Detect which cell encompasses the target text, then output its [x, y] center coordinate. 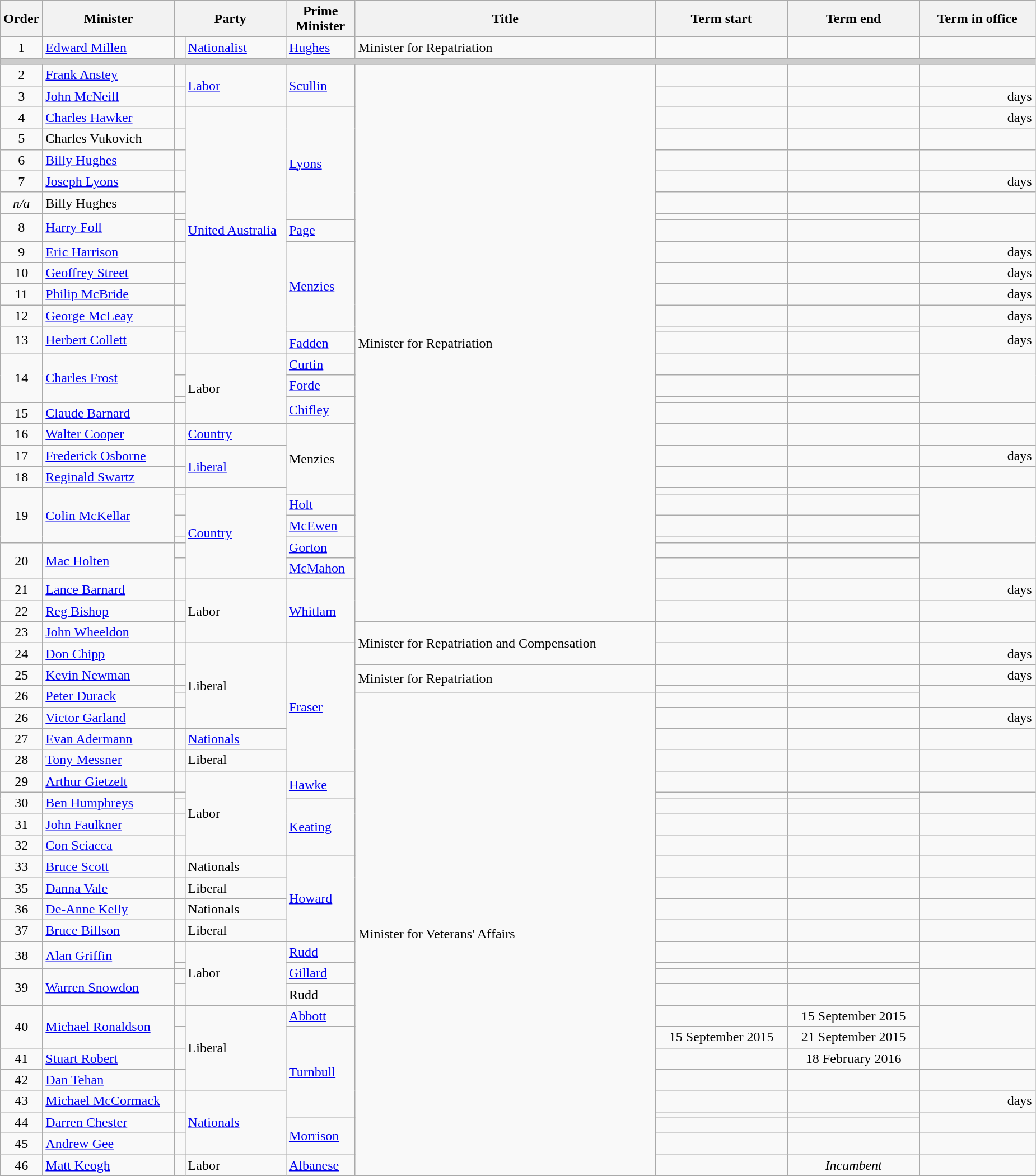
Gillard [320, 973]
4 [21, 118]
Walter Cooper [109, 434]
John Faulkner [109, 824]
Edward Millen [109, 48]
28 [21, 760]
Fadden [320, 343]
Incumbent [853, 1165]
38 [21, 955]
Stuart Robert [109, 1058]
Whitlam [320, 611]
Minister for Veterans' Affairs [505, 934]
19 [21, 515]
25 [21, 675]
Con Sciacca [109, 845]
18 February 2016 [853, 1058]
22 [21, 611]
Matt Keogh [109, 1165]
Gorton [320, 547]
15 [21, 413]
41 [21, 1058]
Lance Barnard [109, 590]
21 [21, 590]
31 [21, 824]
John McNeill [109, 96]
Frank Anstey [109, 75]
n/a [21, 203]
Charles Vukovich [109, 139]
Darren Chester [109, 1122]
Minister [109, 19]
24 [21, 654]
Order [21, 19]
Term end [853, 19]
Dan Tehan [109, 1080]
1 [21, 48]
Bruce Billson [109, 931]
Tony Messner [109, 760]
Scullin [320, 86]
Herbert Collett [109, 340]
Charles Hawker [109, 118]
John Wheeldon [109, 632]
Arthur Gietzelt [109, 781]
Morrison [320, 1136]
45 [21, 1144]
Term start [721, 19]
18 [21, 477]
5 [21, 139]
Peter Durack [109, 696]
United Australia [235, 231]
Curtin [320, 364]
44 [21, 1122]
Ben Humphreys [109, 803]
Eric Harrison [109, 251]
21 September 2015 [853, 1037]
16 [21, 434]
36 [21, 910]
Party [231, 19]
20 [21, 561]
Keating [320, 827]
Michael Ronaldson [109, 1027]
Forde [320, 386]
Frederick Osborne [109, 456]
Page [320, 230]
Victor Garland [109, 718]
Chifley [320, 410]
43 [21, 1101]
Bruce Scott [109, 866]
Harry Foll [109, 227]
Mac Holten [109, 561]
Albanese [320, 1165]
Minister for Repatriation and Compensation [505, 643]
Reg Bishop [109, 611]
Holt [320, 504]
42 [21, 1080]
33 [21, 866]
27 [21, 739]
Nationalist [235, 48]
Alan Griffin [109, 955]
9 [21, 251]
Michael McCormack [109, 1101]
Hawke [320, 785]
Andrew Gee [109, 1144]
46 [21, 1165]
Philip McBride [109, 294]
Danna Vale [109, 888]
Howard [320, 898]
Colin McKellar [109, 515]
32 [21, 845]
Term in office [977, 19]
Hughes [320, 48]
Claude Barnard [109, 413]
29 [21, 781]
13 [21, 340]
Lyons [320, 163]
11 [21, 294]
McMahon [320, 569]
Turnbull [320, 1072]
Geoffrey Street [109, 273]
40 [21, 1027]
2 [21, 75]
6 [21, 160]
30 [21, 803]
Don Chipp [109, 654]
3 [21, 96]
Title [505, 19]
Prime Minister [320, 19]
Joseph Lyons [109, 181]
8 [21, 227]
Warren Snowdon [109, 987]
Kevin Newman [109, 675]
Fraser [320, 707]
McEwen [320, 526]
Reginald Swartz [109, 477]
14 [21, 378]
35 [21, 888]
George McLeay [109, 316]
7 [21, 181]
17 [21, 456]
Abbott [320, 1016]
De-Anne Kelly [109, 910]
Evan Adermann [109, 739]
23 [21, 632]
37 [21, 931]
12 [21, 316]
39 [21, 987]
10 [21, 273]
Charles Frost [109, 378]
